Determine the [X, Y] coordinate at the center of the cell enclosing the given text.  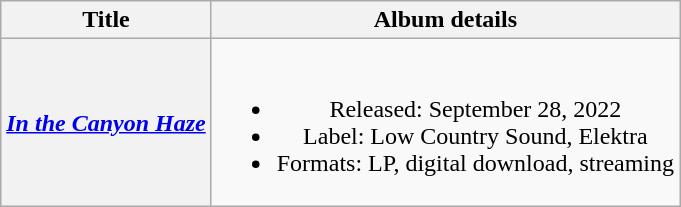
Title [106, 20]
In the Canyon Haze [106, 122]
Album details [445, 20]
Released: September 28, 2022Label: Low Country Sound, ElektraFormats: LP, digital download, streaming [445, 122]
